Extract the [X, Y] coordinate from the center of the cell holding the provided text.  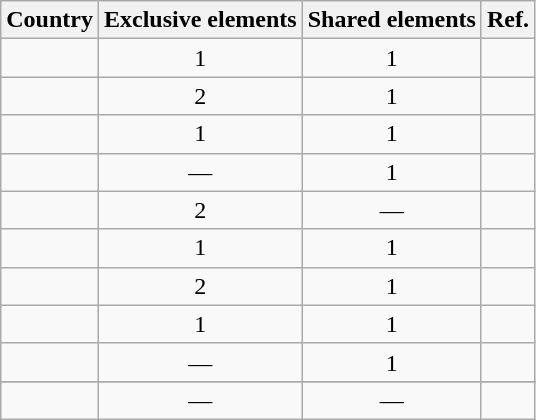
Shared elements [392, 20]
Country [50, 20]
Ref. [508, 20]
Exclusive elements [200, 20]
